Capture the cell that displays the provided text and extract its [X, Y] central coordinate. 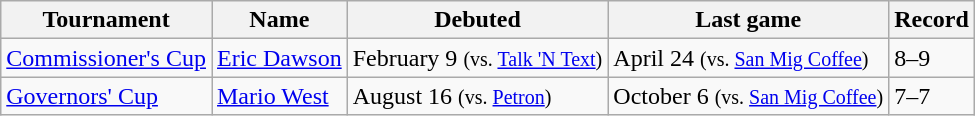
Governors' Cup [106, 96]
August 16 (vs. Petron) [478, 96]
Record [932, 20]
Tournament [106, 20]
8–9 [932, 58]
April 24 (vs. San Mig Coffee) [748, 58]
October 6 (vs. San Mig Coffee) [748, 96]
Mario West [280, 96]
Debuted [478, 20]
7–7 [932, 96]
Name [280, 20]
Last game [748, 20]
Eric Dawson [280, 58]
Commissioner's Cup [106, 58]
February 9 (vs. Talk 'N Text) [478, 58]
